Scan for the cell matching the given text and deliver its (X, Y) coordinate at center. 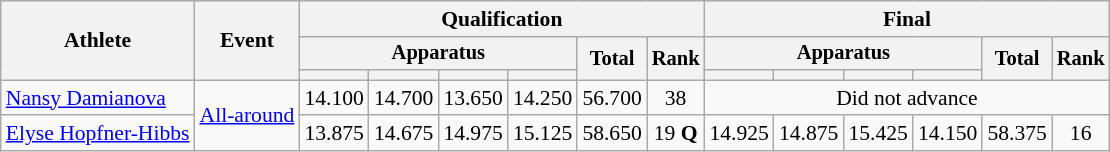
Final (906, 19)
14.675 (404, 134)
14.925 (738, 134)
All-around (246, 116)
14.700 (404, 98)
19 Q (676, 134)
16 (1081, 134)
Athlete (98, 40)
Qualification (502, 19)
13.875 (334, 134)
14.975 (472, 134)
13.650 (472, 98)
56.700 (612, 98)
Did not advance (906, 98)
Event (246, 40)
14.875 (808, 134)
15.425 (878, 134)
14.100 (334, 98)
58.375 (1016, 134)
58.650 (612, 134)
15.125 (542, 134)
Nansy Damianova (98, 98)
14.150 (948, 134)
14.250 (542, 98)
38 (676, 98)
Elyse Hopfner-Hibbs (98, 134)
